Identify which cell holds the provided text, then report its [x, y] central coordinate. 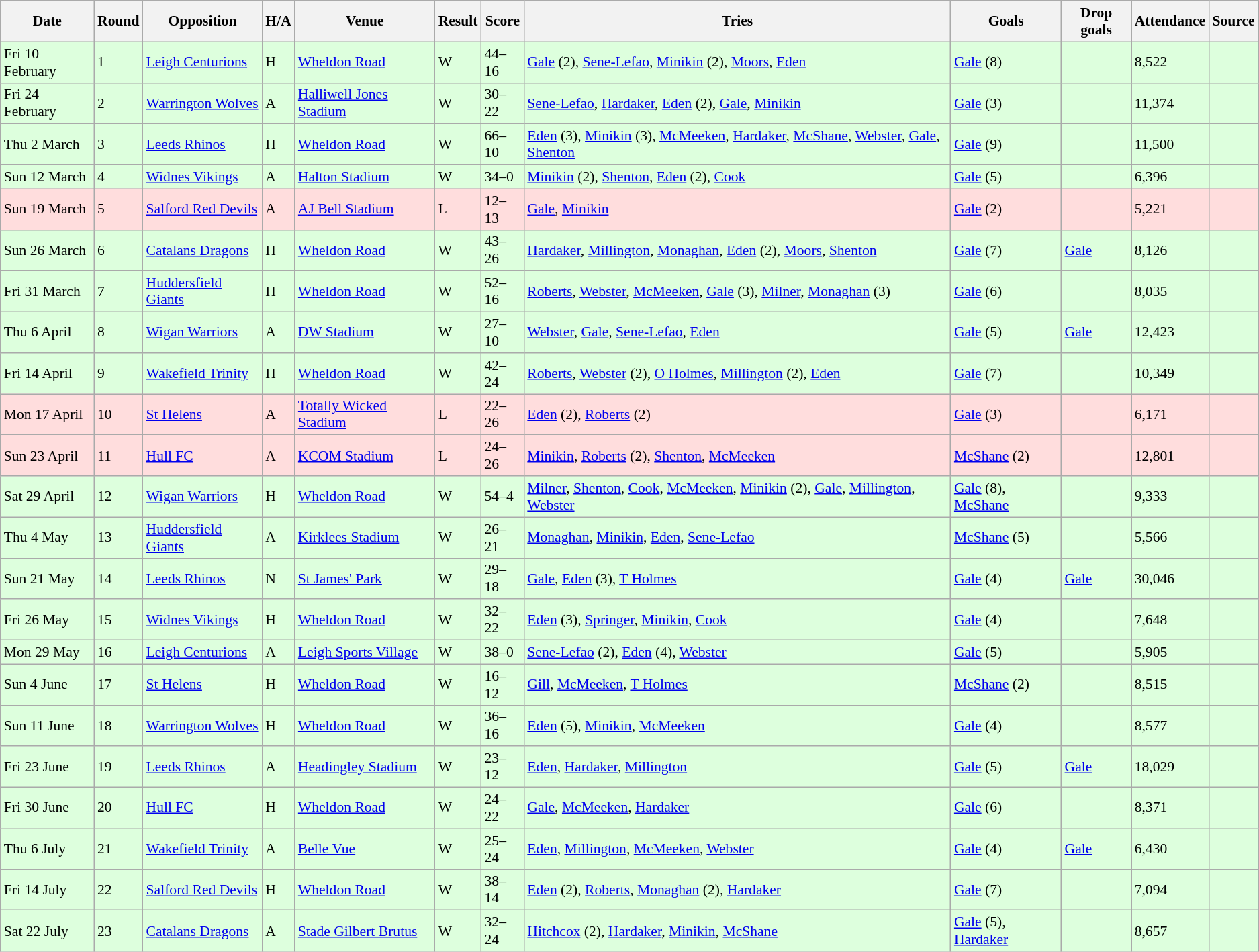
5,566 [1170, 537]
6,171 [1170, 415]
Fri 23 June [47, 767]
Fri 14 July [47, 890]
42–24 [503, 373]
30,046 [1170, 579]
Gale (9) [1006, 145]
Eden (3), Springer, Minikin, Cook [737, 620]
43–26 [503, 250]
8 [118, 333]
2 [118, 103]
5,905 [1170, 653]
Eden (2), Roberts (2) [737, 415]
8,035 [1170, 291]
15 [118, 620]
Belle Vue [365, 849]
5 [118, 209]
12–13 [503, 209]
Thu 4 May [47, 537]
Sun 4 June [47, 685]
Sene-Lefao, Hardaker, Eden (2), Gale, Minikin [737, 103]
19 [118, 767]
5,221 [1170, 209]
Kirklees Stadium [365, 537]
8,657 [1170, 931]
Thu 2 March [47, 145]
Eden (3), Minikin (3), McMeeken, Hardaker, McShane, Webster, Gale, Shenton [737, 145]
Opposition [203, 21]
16–12 [503, 685]
23 [118, 931]
8,371 [1170, 808]
4 [118, 177]
6,396 [1170, 177]
8,515 [1170, 685]
13 [118, 537]
Halliwell Jones Stadium [365, 103]
38–0 [503, 653]
Gale (8), McShane [1006, 497]
20 [118, 808]
44–16 [503, 62]
8,522 [1170, 62]
Gill, McMeeken, T Holmes [737, 685]
22–26 [503, 415]
St James' Park [365, 579]
23–12 [503, 767]
Hardaker, Millington, Monaghan, Eden (2), Moors, Shenton [737, 250]
Fri 30 June [47, 808]
Goals [1006, 21]
7,648 [1170, 620]
52–16 [503, 291]
12 [118, 497]
Sun 23 April [47, 455]
Fri 24 February [47, 103]
14 [118, 579]
Score [503, 21]
Hitchcox (2), Hardaker, Minikin, McShane [737, 931]
34–0 [503, 177]
21 [118, 849]
10 [118, 415]
N [278, 579]
26–21 [503, 537]
Sun 11 June [47, 725]
Drop goals [1097, 21]
6 [118, 250]
12,423 [1170, 333]
11,374 [1170, 103]
12,801 [1170, 455]
10,349 [1170, 373]
Leigh Sports Village [365, 653]
Eden, Hardaker, Millington [737, 767]
McShane (5) [1006, 537]
Gale, McMeeken, Hardaker [737, 808]
29–18 [503, 579]
Thu 6 April [47, 333]
Webster, Gale, Sene-Lefao, Eden [737, 333]
Minikin (2), Shenton, Eden (2), Cook [737, 177]
DW Stadium [365, 333]
Monaghan, Minikin, Eden, Sene-Lefao [737, 537]
Sun 26 March [47, 250]
32–24 [503, 931]
Fri 26 May [47, 620]
16 [118, 653]
Fri 10 February [47, 62]
Sun 12 March [47, 177]
36–16 [503, 725]
Gale (2) [1006, 209]
Round [118, 21]
Result [458, 21]
Gale (8) [1006, 62]
Sat 29 April [47, 497]
Stade Gilbert Brutus [365, 931]
Sat 22 July [47, 931]
Fri 14 April [47, 373]
Milner, Shenton, Cook, McMeeken, Minikin (2), Gale, Millington, Webster [737, 497]
1 [118, 62]
Tries [737, 21]
24–22 [503, 808]
7,094 [1170, 890]
Attendance [1170, 21]
Mon 17 April [47, 415]
Totally Wicked Stadium [365, 415]
25–24 [503, 849]
6,430 [1170, 849]
3 [118, 145]
Halton Stadium [365, 177]
Roberts, Webster (2), O Holmes, Millington (2), Eden [737, 373]
Venue [365, 21]
17 [118, 685]
18,029 [1170, 767]
KCOM Stadium [365, 455]
Headingley Stadium [365, 767]
Sun 21 May [47, 579]
11,500 [1170, 145]
7 [118, 291]
Date [47, 21]
54–4 [503, 497]
Eden (5), Minikin, McMeeken [737, 725]
27–10 [503, 333]
AJ Bell Stadium [365, 209]
Sene-Lefao (2), Eden (4), Webster [737, 653]
Mon 29 May [47, 653]
30–22 [503, 103]
9,333 [1170, 497]
Roberts, Webster, McMeeken, Gale (3), Milner, Monaghan (3) [737, 291]
24–26 [503, 455]
32–22 [503, 620]
Fri 31 March [47, 291]
Gale (2), Sene-Lefao, Minikin (2), Moors, Eden [737, 62]
22 [118, 890]
Source [1233, 21]
66–10 [503, 145]
18 [118, 725]
Gale, Minikin [737, 209]
Eden (2), Roberts, Monaghan (2), Hardaker [737, 890]
11 [118, 455]
Gale (5), Hardaker [1006, 931]
Eden, Millington, McMeeken, Webster [737, 849]
Gale, Eden (3), T Holmes [737, 579]
9 [118, 373]
8,577 [1170, 725]
Minikin, Roberts (2), Shenton, McMeeken [737, 455]
H/A [278, 21]
38–14 [503, 890]
Thu 6 July [47, 849]
Sun 19 March [47, 209]
8,126 [1170, 250]
